Provide the [X, Y] coordinate of the cell's center where the given text is located.  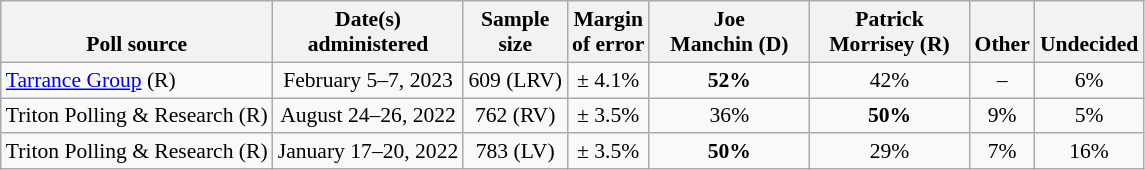
January 17–20, 2022 [368, 152]
February 5–7, 2023 [368, 80]
Undecided [1089, 32]
± 4.1% [608, 80]
Tarrance Group (R) [137, 80]
7% [1002, 152]
16% [1089, 152]
609 (LRV) [515, 80]
5% [1089, 116]
9% [1002, 116]
52% [729, 80]
36% [729, 116]
6% [1089, 80]
August 24–26, 2022 [368, 116]
29% [889, 152]
Date(s)administered [368, 32]
Other [1002, 32]
JoeManchin (D) [729, 32]
Marginof error [608, 32]
– [1002, 80]
PatrickMorrisey (R) [889, 32]
762 (RV) [515, 116]
42% [889, 80]
Samplesize [515, 32]
Poll source [137, 32]
783 (LV) [515, 152]
